Detect which cell encompasses the target text, then output its [x, y] center coordinate. 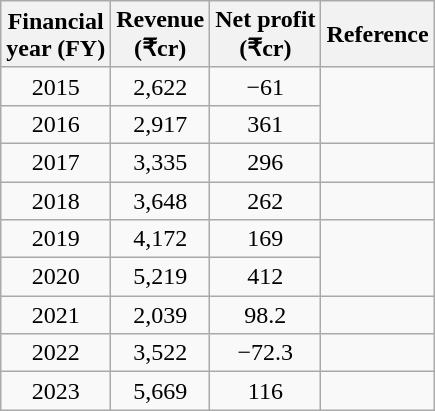
98.2 [266, 315]
2023 [56, 391]
169 [266, 239]
2019 [56, 239]
2,622 [160, 86]
262 [266, 201]
2021 [56, 315]
361 [266, 124]
Revenue(₹cr) [160, 34]
Net profit(₹cr) [266, 34]
2018 [56, 201]
2017 [56, 162]
2020 [56, 277]
−72.3 [266, 353]
Financialyear (FY) [56, 34]
412 [266, 277]
Reference [378, 34]
116 [266, 391]
3,522 [160, 353]
2,039 [160, 315]
2,917 [160, 124]
3,335 [160, 162]
2015 [56, 86]
2016 [56, 124]
296 [266, 162]
−61 [266, 86]
2022 [56, 353]
5,669 [160, 391]
3,648 [160, 201]
4,172 [160, 239]
5,219 [160, 277]
